Capture the cell that displays the provided text and extract its [X, Y] central coordinate. 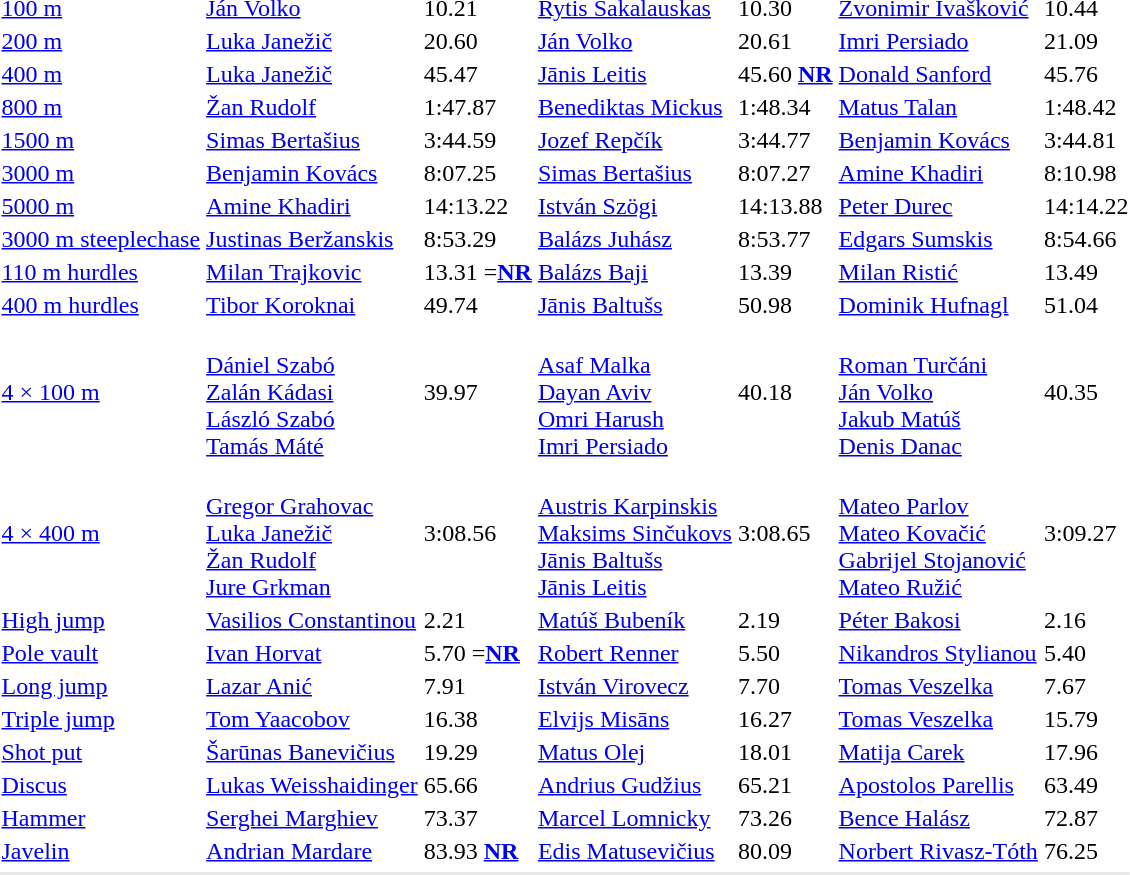
51.04 [1086, 305]
Shot put [101, 752]
Austris KarpinskisMaksims SinčukovsJānis BaltušsJānis Leitis [634, 533]
13.31 =NR [478, 272]
21.09 [1086, 41]
Balázs Baji [634, 272]
45.47 [478, 74]
7.70 [785, 686]
Tibor Koroknai [312, 305]
Mateo ParlovMateo KovačićGabrijel StojanovićMateo Ružić [938, 533]
7.91 [478, 686]
1:47.87 [478, 107]
Matus Talan [938, 107]
Dániel SzabóZalán KádasiLászló SzabóTamás Máté [312, 392]
István Virovecz [634, 686]
Roman TurčániJán VolkoJakub MatúšDenis Danac [938, 392]
Donald Sanford [938, 74]
400 m [101, 74]
49.74 [478, 305]
Žan Rudolf [312, 107]
Marcel Lomnicky [634, 818]
Asaf MalkaDayan AvivOmri HarushImri Persiado [634, 392]
8:53.77 [785, 239]
Javelin [101, 851]
Long jump [101, 686]
Tom Yaacobov [312, 719]
Ivan Horvat [312, 653]
2.16 [1086, 620]
65.21 [785, 785]
4 × 400 m [101, 533]
14:13.22 [478, 206]
Lazar Anić [312, 686]
19.29 [478, 752]
83.93 NR [478, 851]
16.27 [785, 719]
Triple jump [101, 719]
80.09 [785, 851]
Jānis Leitis [634, 74]
Edgars Sumskis [938, 239]
200 m [101, 41]
72.87 [1086, 818]
17.96 [1086, 752]
40.18 [785, 392]
5.40 [1086, 653]
8:07.27 [785, 173]
Matija Carek [938, 752]
15.79 [1086, 719]
Dominik Hufnagl [938, 305]
Benediktas Mickus [634, 107]
Hammer [101, 818]
14:13.88 [785, 206]
Andrius Gudžius [634, 785]
Imri Persiado [938, 41]
Jānis Baltušs [634, 305]
1:48.34 [785, 107]
5.70 =NR [478, 653]
13.39 [785, 272]
Milan Ristić [938, 272]
1500 m [101, 140]
2.19 [785, 620]
20.60 [478, 41]
400 m hurdles [101, 305]
8:54.66 [1086, 239]
Matus Olej [634, 752]
5.50 [785, 653]
Vasilios Constantinou [312, 620]
Apostolos Parellis [938, 785]
3:08.65 [785, 533]
73.26 [785, 818]
45.76 [1086, 74]
13.49 [1086, 272]
3000 m steeplechase [101, 239]
Milan Trajkovic [312, 272]
Edis Matusevičius [634, 851]
39.97 [478, 392]
Lukas Weisshaidinger [312, 785]
Andrian Mardare [312, 851]
5000 m [101, 206]
63.49 [1086, 785]
3:44.81 [1086, 140]
1:48.42 [1086, 107]
Šarūnas Banevičius [312, 752]
110 m hurdles [101, 272]
8:10.98 [1086, 173]
8:07.25 [478, 173]
16.38 [478, 719]
Balázs Juhász [634, 239]
3:08.56 [478, 533]
Elvijs Misāns [634, 719]
Matúš Bubeník [634, 620]
Discus [101, 785]
800 m [101, 107]
8:53.29 [478, 239]
Ján Volko [634, 41]
Pole vault [101, 653]
Norbert Rivasz-Tóth [938, 851]
45.60 NR [785, 74]
65.66 [478, 785]
István Szögi [634, 206]
7.67 [1086, 686]
14:14.22 [1086, 206]
3:09.27 [1086, 533]
Justinas Beržanskis [312, 239]
High jump [101, 620]
40.35 [1086, 392]
Peter Durec [938, 206]
20.61 [785, 41]
18.01 [785, 752]
Péter Bakosi [938, 620]
3000 m [101, 173]
Gregor GrahovacLuka JanežičŽan RudolfJure Grkman [312, 533]
4 × 100 m [101, 392]
Nikandros Stylianou [938, 653]
73.37 [478, 818]
Robert Renner [634, 653]
Bence Halász [938, 818]
Serghei Marghiev [312, 818]
76.25 [1086, 851]
Jozef Repčík [634, 140]
2.21 [478, 620]
50.98 [785, 305]
3:44.77 [785, 140]
3:44.59 [478, 140]
